Identify which cell holds the provided text, then report its [X, Y] central coordinate. 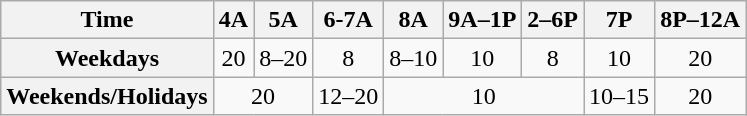
Time [107, 20]
2–6P [553, 20]
8P–12A [700, 20]
9A–1P [482, 20]
5A [284, 20]
Weekdays [107, 58]
Weekends/Holidays [107, 96]
8–10 [414, 58]
4A [233, 20]
12–20 [348, 96]
6-7A [348, 20]
7P [620, 20]
8–20 [284, 58]
8A [414, 20]
10–15 [620, 96]
